Output the (X, Y) coordinate of the center of the cell containing the given text.  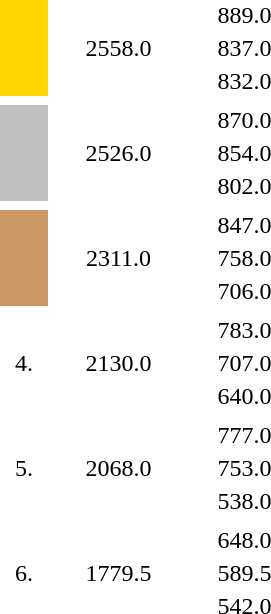
2526.0 (118, 153)
2130.0 (118, 363)
2068.0 (118, 468)
2311.0 (118, 258)
2558.0 (118, 48)
4. (24, 363)
5. (24, 468)
